Search for the cell housing the specified text and yield its (x, y) center coordinate. 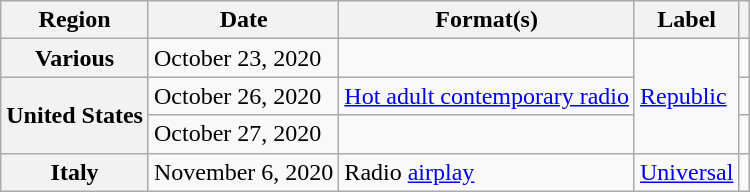
Various (75, 58)
Hot adult contemporary radio (487, 96)
November 6, 2020 (243, 172)
Radio airplay (487, 172)
Republic (686, 96)
October 27, 2020 (243, 134)
Date (243, 20)
Italy (75, 172)
Universal (686, 172)
Label (686, 20)
October 23, 2020 (243, 58)
United States (75, 115)
Format(s) (487, 20)
Region (75, 20)
October 26, 2020 (243, 96)
